Provide the (X, Y) coordinate of the cell's center where the given text is located.  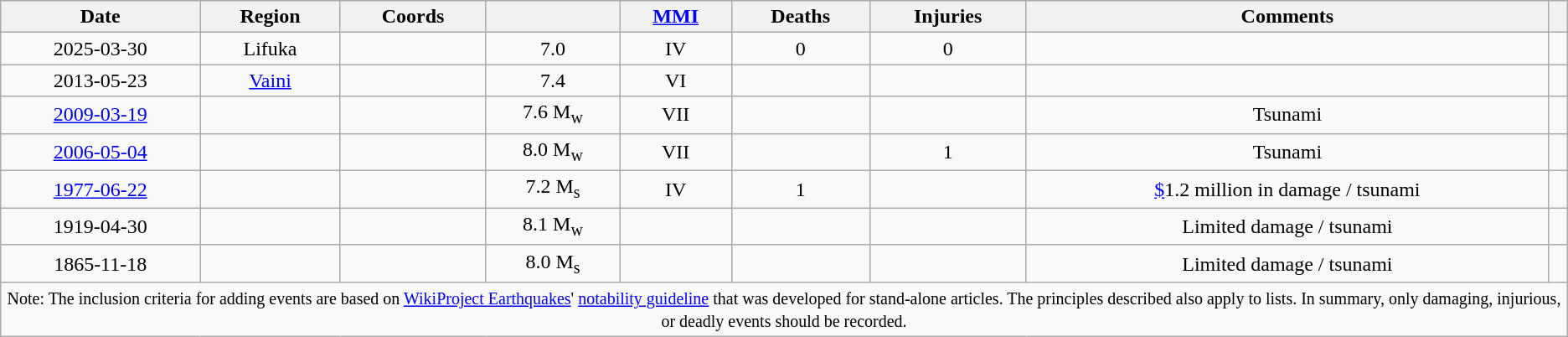
Coords (412, 17)
7.6 Mw (553, 115)
Date (101, 17)
2006-05-04 (101, 152)
2025-03-30 (101, 49)
Injuries (948, 17)
1919-04-30 (101, 226)
8.1 Mw (553, 226)
$1.2 million in damage / tsunami (1287, 189)
Comments (1287, 17)
Vaini (271, 80)
1977-06-22 (101, 189)
8.0 Mw (553, 152)
7.0 (553, 49)
VI (675, 80)
Lifuka (271, 49)
7.2 Ms (553, 189)
7.4 (553, 80)
1865-11-18 (101, 263)
8.0 Ms (553, 263)
Deaths (801, 17)
MMI (675, 17)
2009-03-19 (101, 115)
2013-05-23 (101, 80)
Region (271, 17)
